Scan for the cell matching the given text and deliver its [X, Y] coordinate at center. 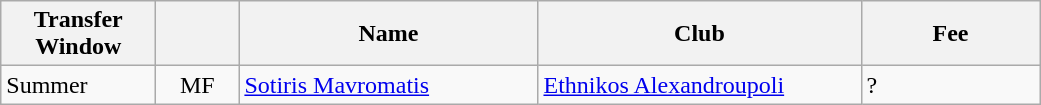
Club [700, 34]
MF [198, 85]
Sotiris Mavromatis [388, 85]
Fee [950, 34]
? [950, 85]
Ethnikos Alexandroupoli [700, 85]
Transfer Window [78, 34]
Name [388, 34]
Summer [78, 85]
